Search for the cell housing the specified text and yield its (X, Y) center coordinate. 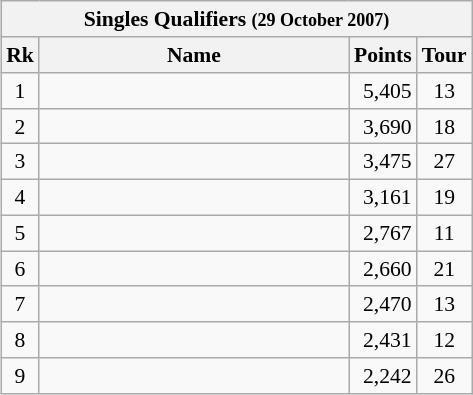
26 (444, 376)
2,767 (383, 233)
2 (20, 126)
21 (444, 269)
Points (383, 55)
2,660 (383, 269)
2,431 (383, 340)
Singles Qualifiers (29 October 2007) (236, 19)
Rk (20, 55)
Name (194, 55)
3,690 (383, 126)
7 (20, 304)
8 (20, 340)
18 (444, 126)
5,405 (383, 91)
6 (20, 269)
12 (444, 340)
3,161 (383, 197)
4 (20, 197)
2,242 (383, 376)
3,475 (383, 162)
5 (20, 233)
11 (444, 233)
Tour (444, 55)
9 (20, 376)
1 (20, 91)
3 (20, 162)
2,470 (383, 304)
27 (444, 162)
19 (444, 197)
